Pinpoint the cell where the given text exists, returning its (X, Y) midpoint coordinate. 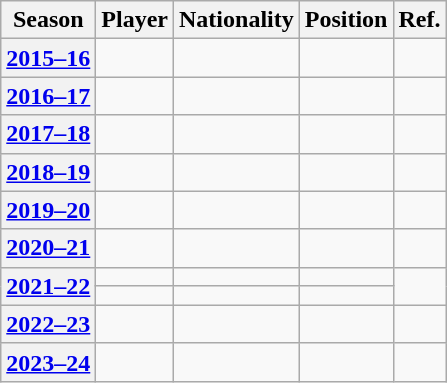
2020–21 (48, 248)
Ref. (420, 20)
2019–20 (48, 210)
2022–23 (48, 324)
Player (135, 20)
2016–17 (48, 96)
Position (346, 20)
Nationality (237, 20)
2021–22 (48, 286)
Season (48, 20)
2023–24 (48, 362)
2017–18 (48, 134)
2018–19 (48, 172)
2015–16 (48, 58)
